From the cell containing the given text, extract its center point as [X, Y] coordinate. 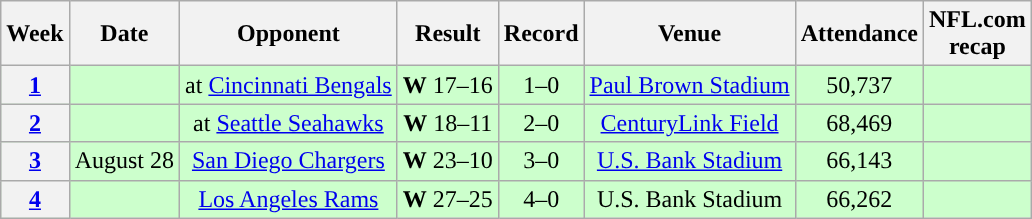
2 [35, 123]
August 28 [124, 161]
Record [541, 34]
NFL.comrecap [977, 34]
Date [124, 34]
Result [448, 34]
San Diego Chargers [289, 161]
Venue [690, 34]
1–0 [541, 85]
68,469 [859, 123]
Week [35, 34]
50,737 [859, 85]
1 [35, 85]
W 18–11 [448, 123]
4 [35, 199]
3 [35, 161]
W 27–25 [448, 199]
W 23–10 [448, 161]
W 17–16 [448, 85]
4–0 [541, 199]
3–0 [541, 161]
Los Angeles Rams [289, 199]
66,262 [859, 199]
Attendance [859, 34]
Paul Brown Stadium [690, 85]
at Cincinnati Bengals [289, 85]
66,143 [859, 161]
CenturyLink Field [690, 123]
at Seattle Seahawks [289, 123]
2–0 [541, 123]
Opponent [289, 34]
